Search for the cell housing the specified text and yield its [x, y] center coordinate. 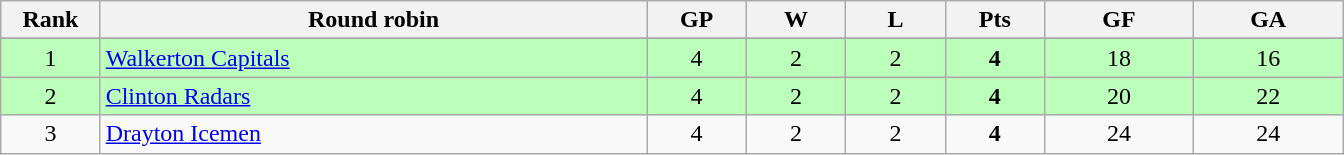
16 [1268, 58]
GP [696, 20]
GF [1118, 20]
GA [1268, 20]
3 [50, 134]
Walkerton Capitals [374, 58]
Clinton Radars [374, 96]
Pts [994, 20]
Rank [50, 20]
20 [1118, 96]
W [796, 20]
1 [50, 58]
L [896, 20]
22 [1268, 96]
Drayton Icemen [374, 134]
Round robin [374, 20]
18 [1118, 58]
